Pinpoint the cell where the given text exists, returning its [X, Y] midpoint coordinate. 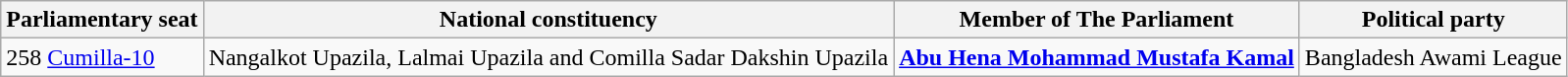
National constituency [549, 20]
Parliamentary seat [102, 20]
Nangalkot Upazila, Lalmai Upazila and Comilla Sadar Dakshin Upazila [549, 57]
Abu Hena Mohammad Mustafa Kamal [1097, 57]
Political party [1433, 20]
Bangladesh Awami League [1433, 57]
258 Cumilla-10 [102, 57]
Member of The Parliament [1097, 20]
